Return the [x, y] coordinate for the center point of the cell that contains the specified text.  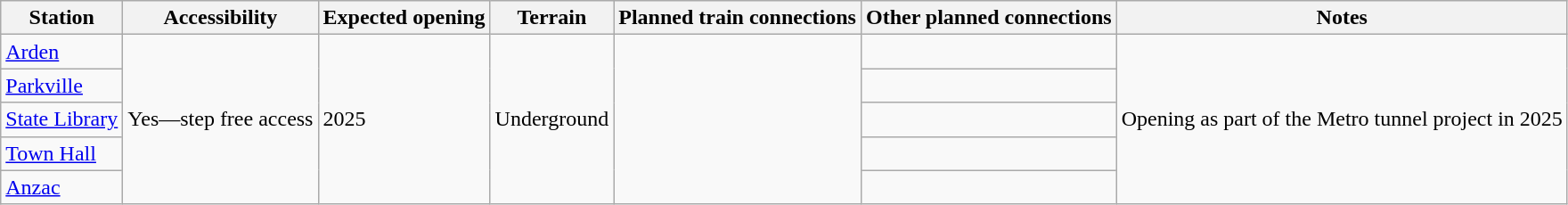
Planned train connections [738, 18]
Parkville [62, 86]
Yes—step free access [221, 119]
Anzac [62, 187]
State Library [62, 119]
Expected opening [404, 18]
Other planned connections [989, 18]
Notes [1342, 18]
Town Hall [62, 153]
Arden [62, 52]
Underground [552, 119]
Opening as part of the Metro tunnel project in 2025 [1342, 119]
Station [62, 18]
Terrain [552, 18]
2025 [404, 119]
Accessibility [221, 18]
